Find where the given text appears and provide that cell's center as (X, Y) coordinate. 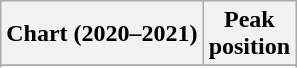
Peakposition (249, 34)
Chart (2020–2021) (102, 34)
